Detect which cell encompasses the target text, then output its (X, Y) center coordinate. 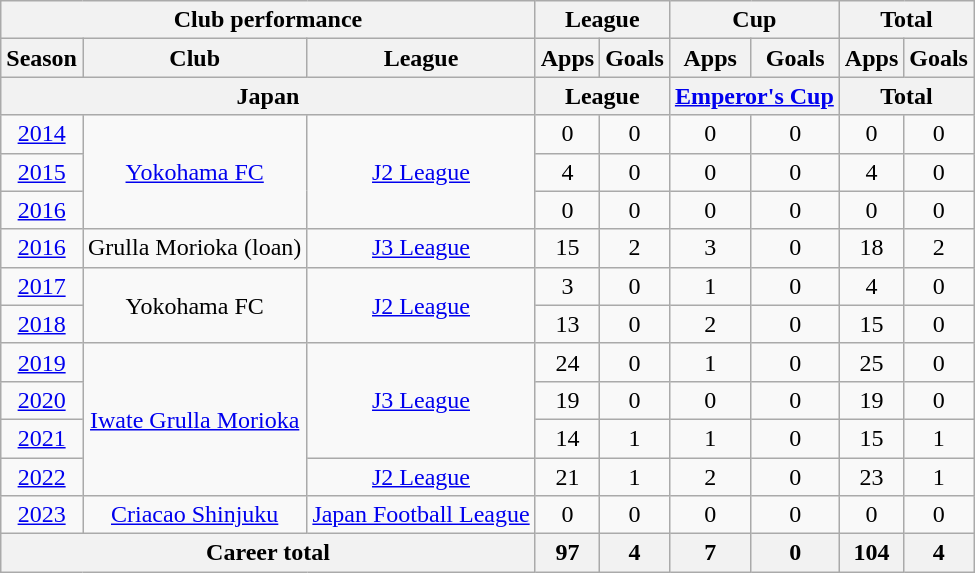
2019 (42, 362)
2021 (42, 438)
14 (567, 438)
2018 (42, 324)
Club performance (268, 20)
Season (42, 58)
Criacao Shinjuku (194, 515)
2017 (42, 286)
104 (871, 553)
Club (194, 58)
21 (567, 477)
Career total (268, 553)
24 (567, 362)
25 (871, 362)
2023 (42, 515)
2022 (42, 477)
23 (871, 477)
Iwate Grulla Morioka (194, 419)
13 (567, 324)
Cup (754, 20)
Japan Football League (421, 515)
Grulla Morioka (loan) (194, 248)
7 (710, 553)
97 (567, 553)
18 (871, 248)
2020 (42, 400)
Emperor's Cup (754, 96)
Japan (268, 96)
2015 (42, 172)
2014 (42, 134)
